Scan for the cell matching the given text and deliver its (X, Y) coordinate at center. 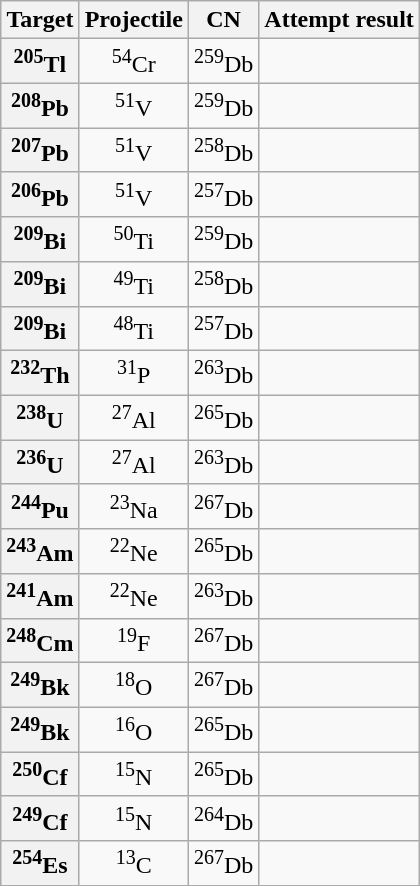
236U (40, 462)
13C (134, 864)
250Cf (40, 774)
Projectile (134, 20)
264Db (223, 818)
23Na (134, 506)
248Cm (40, 640)
Target (40, 20)
241Am (40, 596)
CN (223, 20)
48Ti (134, 328)
50Ti (134, 240)
232Th (40, 374)
31P (134, 374)
206Pb (40, 194)
18O (134, 686)
244Pu (40, 506)
207Pb (40, 150)
208Pb (40, 106)
16O (134, 730)
243Am (40, 552)
19F (134, 640)
54Cr (134, 62)
254Es (40, 864)
Attempt result (340, 20)
205Tl (40, 62)
238U (40, 418)
249Cf (40, 818)
49Ti (134, 284)
